Identify which cell holds the provided text, then report its [X, Y] central coordinate. 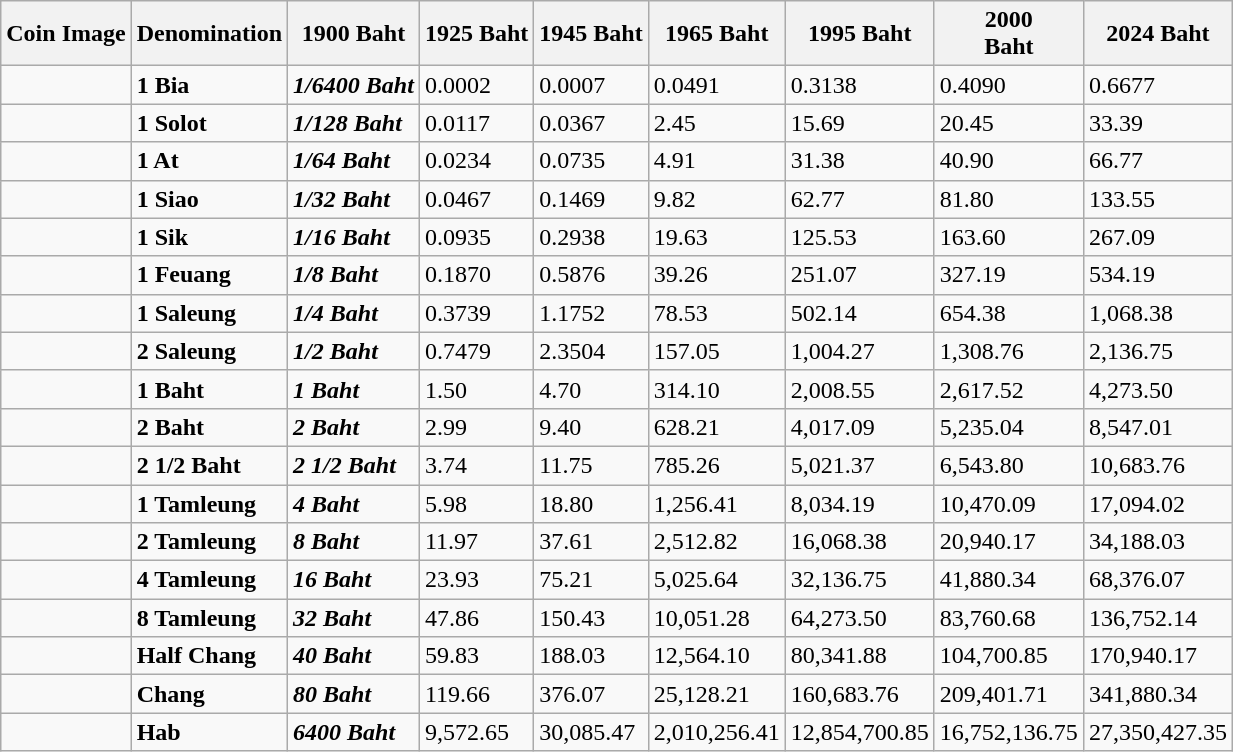
2000Baht [1008, 34]
1 Feuang [209, 275]
9.40 [591, 427]
10,683.76 [1158, 465]
534.19 [1158, 275]
15.69 [860, 123]
4.91 [716, 161]
0.5876 [591, 275]
160,683.76 [860, 694]
37.61 [591, 542]
2.3504 [591, 351]
136,752.14 [1158, 618]
Hab [209, 732]
17,094.02 [1158, 503]
1995 Baht [860, 34]
125.53 [860, 237]
0.0467 [476, 199]
8,034.19 [860, 503]
59.83 [476, 656]
1/32 Baht [354, 199]
Coin Image [66, 34]
16,752,136.75 [1008, 732]
4,273.50 [1158, 389]
66.77 [1158, 161]
327.19 [1008, 275]
12,854,700.85 [860, 732]
32 Baht [354, 618]
64,273.50 [860, 618]
12,564.10 [716, 656]
8,547.01 [1158, 427]
34,188.03 [1158, 542]
150.43 [591, 618]
1/8 Baht [354, 275]
4.70 [591, 389]
251.07 [860, 275]
0.0007 [591, 85]
1/64 Baht [354, 161]
654.38 [1008, 313]
10,051.28 [716, 618]
2.99 [476, 427]
5,025.64 [716, 580]
341,880.34 [1158, 694]
39.26 [716, 275]
80,341.88 [860, 656]
1/2 Baht [354, 351]
1/128 Baht [354, 123]
23.93 [476, 580]
0.3138 [860, 85]
19.63 [716, 237]
1965 Baht [716, 34]
0.0234 [476, 161]
0.1870 [476, 275]
30,085.47 [591, 732]
5,021.37 [860, 465]
209,401.71 [1008, 694]
1 At [209, 161]
40 Baht [354, 656]
267.09 [1158, 237]
81.80 [1008, 199]
5,235.04 [1008, 427]
2,010,256.41 [716, 732]
1900 Baht [354, 34]
3.74 [476, 465]
25,128.21 [716, 694]
40.90 [1008, 161]
6,543.80 [1008, 465]
170,940.17 [1158, 656]
502.14 [860, 313]
68,376.07 [1158, 580]
20.45 [1008, 123]
11.75 [591, 465]
133.55 [1158, 199]
1,308.76 [1008, 351]
1,004.27 [860, 351]
1.1752 [591, 313]
0.2938 [591, 237]
157.05 [716, 351]
785.26 [716, 465]
31.38 [860, 161]
11.97 [476, 542]
8 Tamleung [209, 618]
1 Solot [209, 123]
0.1469 [591, 199]
376.07 [591, 694]
1/16 Baht [354, 237]
4,017.09 [860, 427]
2.45 [716, 123]
188.03 [591, 656]
0.7479 [476, 351]
4 Tamleung [209, 580]
1/6400 Baht [354, 85]
10,470.09 [1008, 503]
1 Bia [209, 85]
0.0491 [716, 85]
62.77 [860, 199]
104,700.85 [1008, 656]
1,068.38 [1158, 313]
0.0367 [591, 123]
628.21 [716, 427]
1 Saleung [209, 313]
314.10 [716, 389]
78.53 [716, 313]
0.0117 [476, 123]
1 Tamleung [209, 503]
5.98 [476, 503]
Denomination [209, 34]
1.50 [476, 389]
27,350,427.35 [1158, 732]
Chang [209, 694]
0.0002 [476, 85]
2 Saleung [209, 351]
41,880.34 [1008, 580]
2,617.52 [1008, 389]
1,256.41 [716, 503]
33.39 [1158, 123]
1/4 Baht [354, 313]
32,136.75 [860, 580]
0.0935 [476, 237]
75.21 [591, 580]
Half Chang [209, 656]
1 Sik [209, 237]
83,760.68 [1008, 618]
16 Baht [354, 580]
0.6677 [1158, 85]
2,136.75 [1158, 351]
1945 Baht [591, 34]
0.4090 [1008, 85]
18.80 [591, 503]
2024 Baht [1158, 34]
0.3739 [476, 313]
80 Baht [354, 694]
1 Siao [209, 199]
2 Tamleung [209, 542]
163.60 [1008, 237]
8 Baht [354, 542]
6400 Baht [354, 732]
119.66 [476, 694]
2,008.55 [860, 389]
9,572.65 [476, 732]
20,940.17 [1008, 542]
1925 Baht [476, 34]
9.82 [716, 199]
4 Baht [354, 503]
47.86 [476, 618]
0.0735 [591, 161]
16,068.38 [860, 542]
2,512.82 [716, 542]
